Determine the (x, y) coordinate at the center of the cell enclosing the given text.  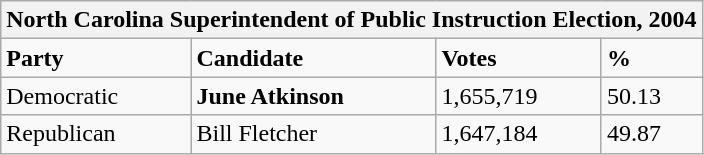
1,655,719 (519, 96)
50.13 (652, 96)
Candidate (314, 58)
Democratic (96, 96)
Votes (519, 58)
1,647,184 (519, 134)
% (652, 58)
North Carolina Superintendent of Public Instruction Election, 2004 (352, 20)
49.87 (652, 134)
Republican (96, 134)
Bill Fletcher (314, 134)
June Atkinson (314, 96)
Party (96, 58)
